Return (x, y) of the center of cell containing provided text 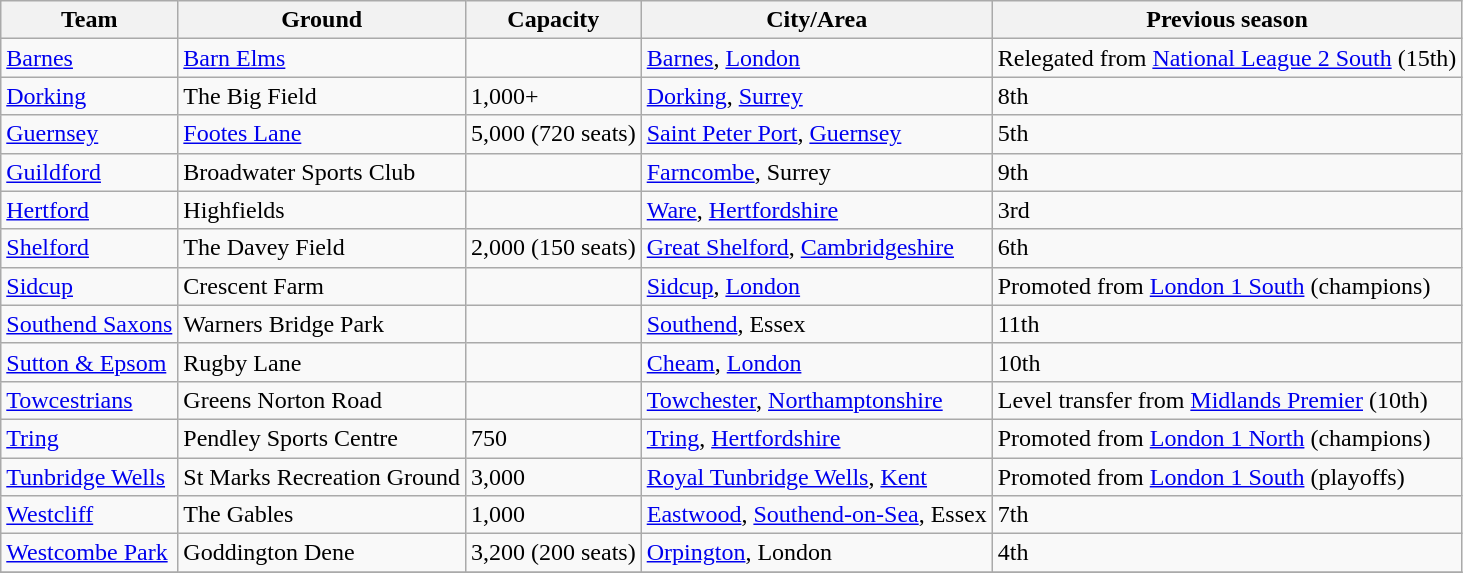
Goddington Dene (322, 553)
6th (1227, 248)
The Big Field (322, 96)
9th (1227, 172)
Shelford (90, 248)
Westcombe Park (90, 553)
The Davey Field (322, 248)
Tring, Hertfordshire (816, 438)
11th (1227, 324)
5th (1227, 134)
Ground (322, 20)
10th (1227, 362)
Barnes (90, 58)
Promoted from London 1 North (champions) (1227, 438)
Dorking (90, 96)
Eastwood, Southend-on-Sea, Essex (816, 515)
Tunbridge Wells (90, 477)
Guildford (90, 172)
Southend Saxons (90, 324)
Crescent Farm (322, 286)
St Marks Recreation Ground (322, 477)
Dorking, Surrey (816, 96)
Cheam, London (816, 362)
Previous season (1227, 20)
750 (553, 438)
Capacity (553, 20)
Royal Tunbridge Wells, Kent (816, 477)
5,000 (720 seats) (553, 134)
The Gables (322, 515)
4th (1227, 553)
Saint Peter Port, Guernsey (816, 134)
8th (1227, 96)
3rd (1227, 210)
1,000 (553, 515)
7th (1227, 515)
Farncombe, Surrey (816, 172)
Warners Bridge Park (322, 324)
Pendley Sports Centre (322, 438)
Greens Norton Road (322, 400)
Broadwater Sports Club (322, 172)
Barn Elms (322, 58)
Orpington, London (816, 553)
3,000 (553, 477)
Barnes, London (816, 58)
Team (90, 20)
Level transfer from Midlands Premier (10th) (1227, 400)
Rugby Lane (322, 362)
Highfields (322, 210)
Tring (90, 438)
2,000 (150 seats) (553, 248)
Towchester, Northamptonshire (816, 400)
Promoted from London 1 South (champions) (1227, 286)
Guernsey (90, 134)
Great Shelford, Cambridgeshire (816, 248)
Westcliff (90, 515)
Footes Lane (322, 134)
3,200 (200 seats) (553, 553)
City/Area (816, 20)
Ware, Hertfordshire (816, 210)
1,000+ (553, 96)
Sutton & Epsom (90, 362)
Sidcup, London (816, 286)
Relegated from National League 2 South (15th) (1227, 58)
Towcestrians (90, 400)
Promoted from London 1 South (playoffs) (1227, 477)
Southend, Essex (816, 324)
Sidcup (90, 286)
Hertford (90, 210)
